Output the (x, y) coordinate of the center of the cell containing the given text.  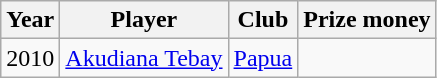
2010 (30, 58)
Papua (263, 58)
Prize money (367, 20)
Year (30, 20)
Akudiana Tebay (144, 58)
Club (263, 20)
Player (144, 20)
